Extract the (x, y) coordinate from the center of the cell holding the provided text.  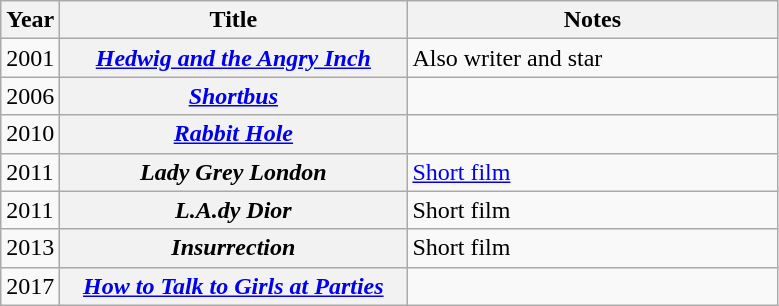
Hedwig and the Angry Inch (234, 58)
L.A.dy Dior (234, 210)
2017 (30, 286)
Shortbus (234, 96)
2006 (30, 96)
Title (234, 20)
How to Talk to Girls at Parties (234, 286)
2010 (30, 134)
Year (30, 20)
Lady Grey London (234, 172)
Notes (592, 20)
2013 (30, 248)
Rabbit Hole (234, 134)
2001 (30, 58)
Insurrection (234, 248)
Also writer and star (592, 58)
